Extract the [X, Y] coordinate from the center of the cell holding the provided text.  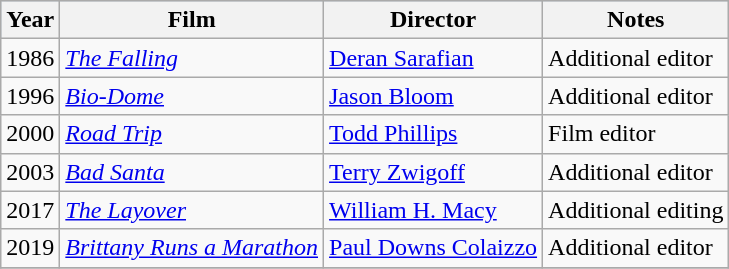
Todd Phillips [434, 134]
Director [434, 20]
Notes [636, 20]
The Falling [192, 58]
Terry Zwigoff [434, 172]
Paul Downs Colaizzo [434, 248]
Bio-Dome [192, 96]
Deran Sarafian [434, 58]
Year [30, 20]
Bad Santa [192, 172]
Film editor [636, 134]
2019 [30, 248]
Brittany Runs a Marathon [192, 248]
2003 [30, 172]
Additional editing [636, 210]
Film [192, 20]
William H. Macy [434, 210]
1986 [30, 58]
2000 [30, 134]
Jason Bloom [434, 96]
1996 [30, 96]
Road Trip [192, 134]
The Layover [192, 210]
2017 [30, 210]
